Detect which cell encompasses the target text, then output its (X, Y) center coordinate. 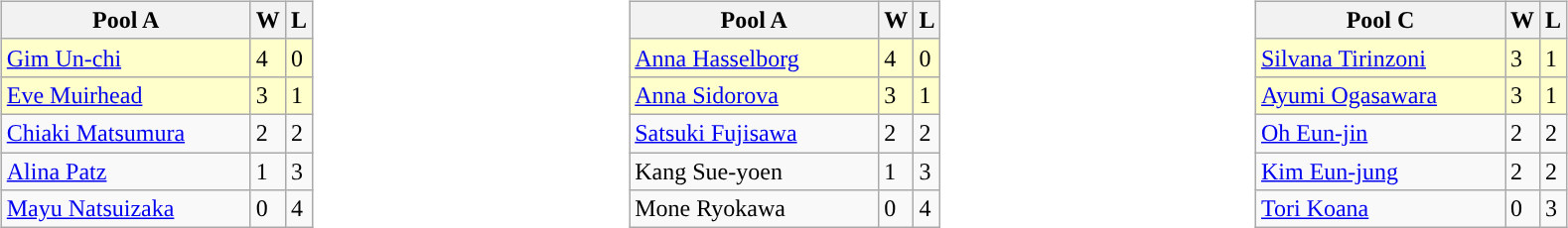
Tori Koana (1380, 209)
Kang Sue-yoen (755, 171)
Anna Hasselborg (755, 57)
Gim Un-chi (125, 57)
Kim Eun-jung (1380, 171)
Ayumi Ogasawara (1380, 95)
Oh Eun-jin (1380, 133)
Alina Patz (125, 171)
Satsuki Fujisawa (755, 133)
Pool C (1380, 20)
Chiaki Matsumura (125, 133)
Anna Sidorova (755, 95)
Mayu Natsuizaka (125, 209)
Mone Ryokawa (755, 209)
Eve Muirhead (125, 95)
Silvana Tirinzoni (1380, 57)
